Return the [X, Y] coordinate for the center point of the cell that contains the specified text.  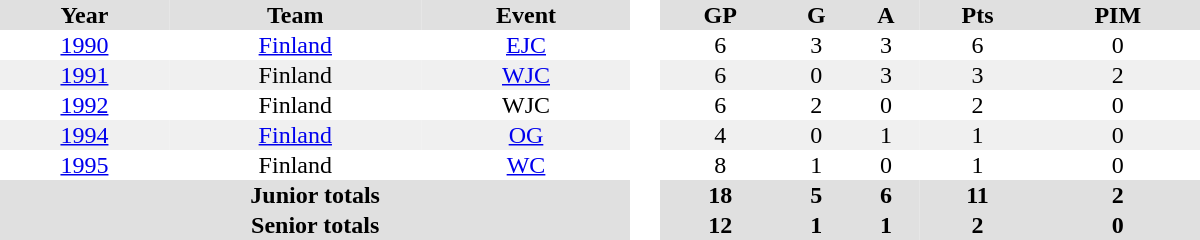
1990 [84, 45]
G [816, 15]
EJC [526, 45]
Junior totals [315, 195]
11 [978, 195]
Event [526, 15]
8 [720, 165]
Senior totals [315, 225]
GP [720, 15]
Pts [978, 15]
A [886, 15]
Team [296, 15]
18 [720, 195]
1994 [84, 135]
12 [720, 225]
WC [526, 165]
Year [84, 15]
4 [720, 135]
1991 [84, 75]
5 [816, 195]
1995 [84, 165]
1992 [84, 105]
OG [526, 135]
PIM [1118, 15]
